Capture the cell that displays the provided text and extract its [x, y] central coordinate. 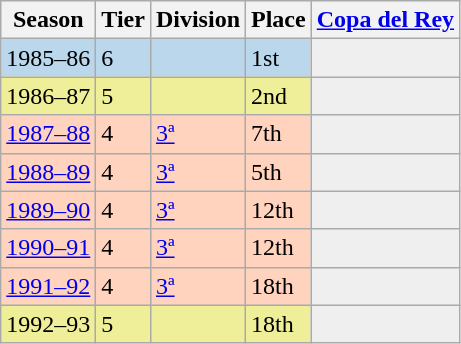
Season [48, 20]
6 [124, 58]
1st [279, 58]
1990–91 [48, 248]
7th [279, 134]
1991–92 [48, 286]
1986–87 [48, 96]
1989–90 [48, 210]
1992–93 [48, 324]
Division [198, 20]
1987–88 [48, 134]
5th [279, 172]
Copa del Rey [385, 20]
1988–89 [48, 172]
2nd [279, 96]
Place [279, 20]
Tier [124, 20]
1985–86 [48, 58]
